Locate the cell with the specified text and output its [X, Y] center coordinate. 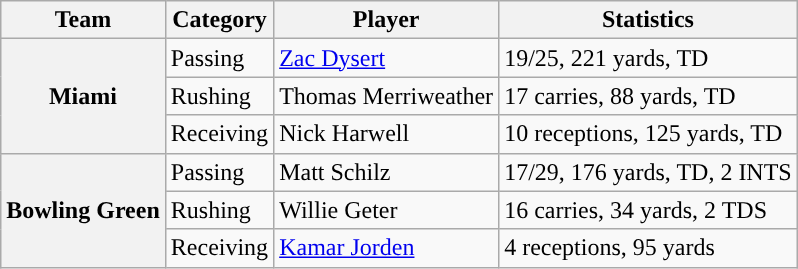
Player [386, 20]
Thomas Merriweather [386, 96]
17/29, 176 yards, TD, 2 INTS [648, 172]
Zac Dysert [386, 58]
19/25, 221 yards, TD [648, 58]
Nick Harwell [386, 134]
Miami [84, 96]
Bowling Green [84, 210]
4 receptions, 95 yards [648, 248]
Kamar Jorden [386, 248]
16 carries, 34 yards, 2 TDS [648, 210]
Category [219, 20]
17 carries, 88 yards, TD [648, 96]
Willie Geter [386, 210]
Team [84, 20]
Matt Schilz [386, 172]
10 receptions, 125 yards, TD [648, 134]
Statistics [648, 20]
